Identify which cell holds the provided text, then report its (X, Y) central coordinate. 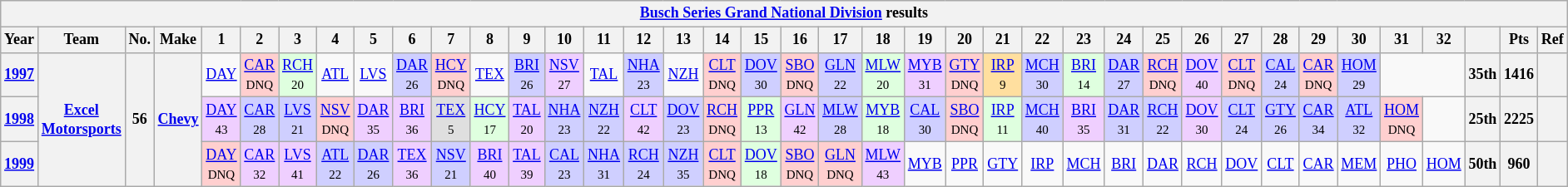
2225 (1520, 120)
DOV23 (683, 120)
Busch Series Grand National Division results (784, 13)
PPR13 (761, 120)
RCH20 (298, 75)
CAL23 (564, 164)
50th (1483, 164)
LVS41 (298, 164)
PHO (1402, 164)
20 (965, 40)
CAL24 (1281, 75)
HOM29 (1359, 75)
TAL20 (527, 120)
1998 (20, 120)
1416 (1520, 75)
CAR34 (1318, 120)
22 (1042, 40)
TAL (604, 75)
960 (1520, 164)
15 (761, 40)
MYB18 (882, 120)
No. (140, 40)
16 (800, 40)
NZH22 (604, 120)
MCH40 (1042, 120)
14 (722, 40)
31 (1402, 40)
12 (643, 40)
ATL32 (1359, 120)
BRI40 (489, 164)
Team (82, 40)
26 (1202, 40)
28 (1281, 40)
BRI26 (527, 75)
DAR27 (1124, 75)
MYB (925, 164)
TEX36 (413, 164)
CLT24 (1242, 120)
2 (260, 40)
NSV27 (564, 75)
TEX (489, 75)
17 (841, 40)
Chevy (178, 120)
HOM (1443, 164)
BRI35 (1084, 120)
DOV40 (1202, 75)
LVS (373, 75)
TEX5 (451, 120)
NZH35 (683, 164)
27 (1242, 40)
25 (1164, 40)
GTY (1003, 164)
CAR28 (260, 120)
ATL22 (335, 164)
HCYDNQ (451, 75)
1997 (20, 75)
Pts (1520, 40)
35th (1483, 75)
ATL (335, 75)
29 (1318, 40)
GLN22 (841, 75)
RCH22 (1164, 120)
DAR31 (1124, 120)
25th (1483, 120)
CAL30 (925, 120)
TAL39 (527, 164)
DOV (1242, 164)
5 (373, 40)
HCY17 (489, 120)
6 (413, 40)
PPR (965, 164)
MEM (1359, 164)
3 (298, 40)
11 (604, 40)
CAR (1318, 164)
NHA31 (604, 164)
BRI (1124, 164)
19 (925, 40)
GTYDNQ (965, 75)
MLW20 (882, 75)
HOMDNQ (1402, 120)
BRI36 (413, 120)
Excel Motorsports (82, 120)
CLT42 (643, 120)
4 (335, 40)
Year (20, 40)
23 (1084, 40)
DAYDNQ (221, 164)
IRP (1042, 164)
NSVDNQ (335, 120)
MYB31 (925, 75)
21 (1003, 40)
30 (1359, 40)
RCH (1202, 164)
9 (527, 40)
BRI14 (1084, 75)
CLT (1281, 164)
CAR32 (260, 164)
18 (882, 40)
MLW43 (882, 164)
GTY26 (1281, 120)
8 (489, 40)
Make (178, 40)
DAR35 (373, 120)
DAR (1164, 164)
MCH30 (1042, 75)
DOV18 (761, 164)
MCH (1084, 164)
LVS21 (298, 120)
DAY (221, 75)
Ref (1552, 40)
MLW28 (841, 120)
NSV21 (451, 164)
RCH24 (643, 164)
DAY43 (221, 120)
NZH (683, 75)
10 (564, 40)
24 (1124, 40)
GLN42 (800, 120)
13 (683, 40)
IRP11 (1003, 120)
7 (451, 40)
1999 (20, 164)
1 (221, 40)
32 (1443, 40)
GLNDNQ (841, 164)
IRP9 (1003, 75)
56 (140, 120)
